Extract the [X, Y] coordinate from the center of the cell holding the provided text.  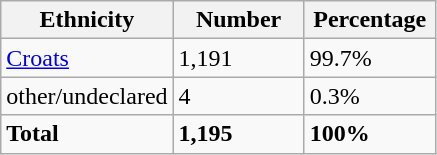
4 [238, 96]
Croats [87, 58]
other/undeclared [87, 96]
Percentage [370, 20]
100% [370, 134]
Total [87, 134]
0.3% [370, 96]
1,191 [238, 58]
1,195 [238, 134]
Number [238, 20]
Ethnicity [87, 20]
99.7% [370, 58]
